Output the [x, y] coordinate of the center of the cell containing the given text.  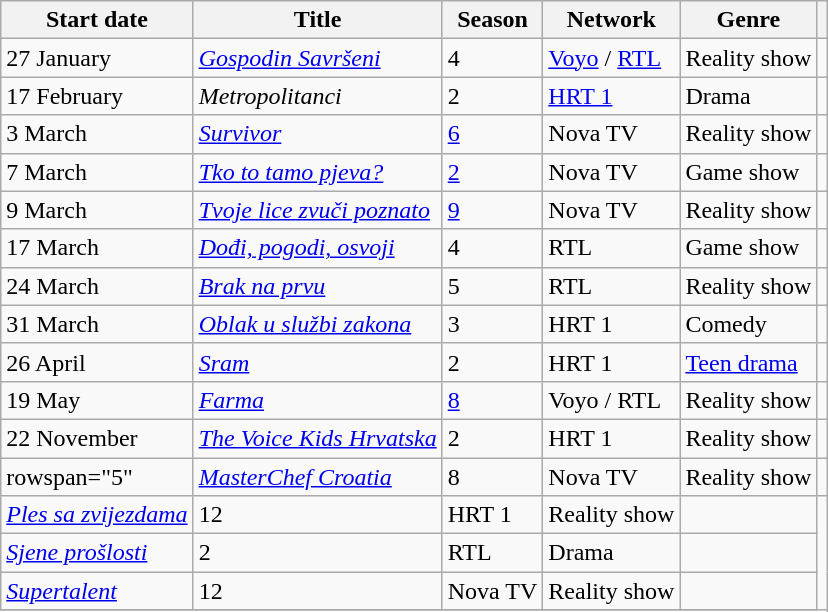
Tvoje lice zvuči poznato [318, 210]
7 March [97, 172]
rowspan="5" [97, 477]
Oblak u službi zakona [318, 324]
Sjene prošlosti [97, 553]
Teen drama [748, 362]
Supertalent [97, 591]
Brak na prvu [318, 286]
Network [612, 20]
27 January [97, 58]
Comedy [748, 324]
31 March [97, 324]
Season [492, 20]
MasterChef Croatia [318, 477]
Metropolitanci [318, 96]
9 March [97, 210]
Start date [97, 20]
Title [318, 20]
22 November [97, 438]
17 February [97, 96]
24 March [97, 286]
3 March [97, 134]
19 May [97, 400]
5 [492, 286]
9 [492, 210]
The Voice Kids Hrvatska [318, 438]
17 March [97, 248]
Tko to tamo pjeva? [318, 172]
Gospodin Savršeni [318, 58]
Dođi, pogodi, osvoji [318, 248]
Ples sa zvijezdama [97, 515]
3 [492, 324]
26 April [97, 362]
Sram [318, 362]
6 [492, 134]
Farma [318, 400]
Survivor [318, 134]
Genre [748, 20]
